Capture the cell that displays the provided text and extract its (x, y) central coordinate. 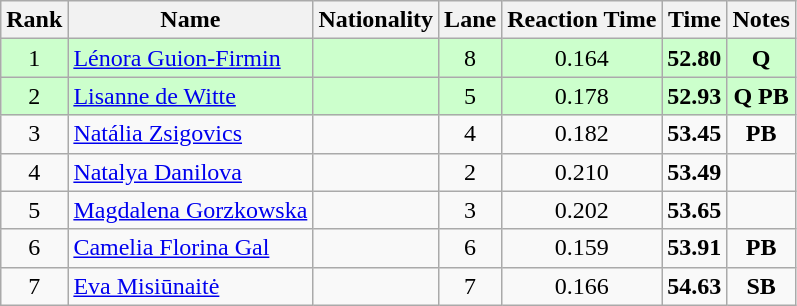
Q (761, 58)
Rank (34, 20)
Lénora Guion-Firmin (190, 58)
53.45 (694, 134)
Magdalena Gorzkowska (190, 210)
Camelia Florina Gal (190, 248)
0.159 (582, 248)
0.166 (582, 286)
52.80 (694, 58)
Eva Misiūnaitė (190, 286)
52.93 (694, 96)
Natália Zsigovics (190, 134)
53.91 (694, 248)
Time (694, 20)
0.202 (582, 210)
1 (34, 58)
Notes (761, 20)
0.164 (582, 58)
Reaction Time (582, 20)
SB (761, 286)
0.178 (582, 96)
0.210 (582, 172)
Q PB (761, 96)
Nationality (376, 20)
Lisanne de Witte (190, 96)
Natalya Danilova (190, 172)
Name (190, 20)
0.182 (582, 134)
54.63 (694, 286)
53.65 (694, 210)
8 (470, 58)
Lane (470, 20)
53.49 (694, 172)
